For the text-containing cell, return its midpoint in (x, y) coordinate format. 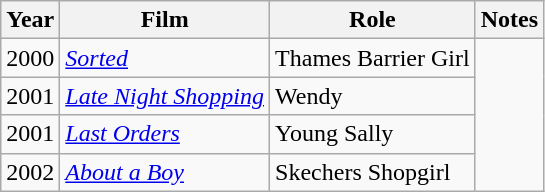
Wendy (373, 96)
Year (30, 20)
Young Sally (373, 134)
Film (165, 20)
Thames Barrier Girl (373, 58)
Sorted (165, 58)
Last Orders (165, 134)
Late Night Shopping (165, 96)
Role (373, 20)
Notes (509, 20)
2002 (30, 172)
About a Boy (165, 172)
Skechers Shopgirl (373, 172)
2000 (30, 58)
